Identify which cell holds the provided text, then report its (x, y) central coordinate. 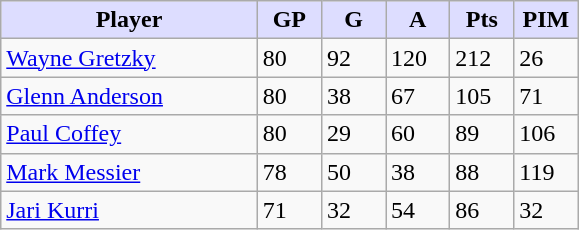
PIM (546, 20)
88 (482, 172)
89 (482, 134)
67 (418, 96)
119 (546, 172)
Wayne Gretzky (130, 58)
212 (482, 58)
A (418, 20)
26 (546, 58)
86 (482, 210)
Mark Messier (130, 172)
Pts (482, 20)
92 (353, 58)
29 (353, 134)
78 (289, 172)
Glenn Anderson (130, 96)
Paul Coffey (130, 134)
Jari Kurri (130, 210)
Player (130, 20)
106 (546, 134)
50 (353, 172)
GP (289, 20)
60 (418, 134)
54 (418, 210)
G (353, 20)
105 (482, 96)
120 (418, 58)
